For the text-containing cell, return its midpoint in [x, y] coordinate format. 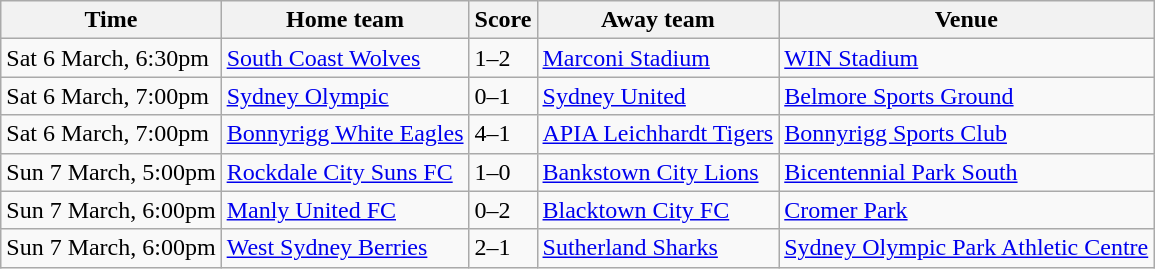
Bankstown City Lions [658, 172]
Blacktown City FC [658, 210]
Sydney Olympic Park Athletic Centre [966, 248]
South Coast Wolves [345, 58]
0–2 [503, 210]
APIA Leichhardt Tigers [658, 134]
WIN Stadium [966, 58]
Cromer Park [966, 210]
Time [111, 20]
Sutherland Sharks [658, 248]
West Sydney Berries [345, 248]
Away team [658, 20]
1–2 [503, 58]
Bonnyrigg White Eagles [345, 134]
Score [503, 20]
Bonnyrigg Sports Club [966, 134]
1–0 [503, 172]
Manly United FC [345, 210]
2–1 [503, 248]
Bicentennial Park South [966, 172]
0–1 [503, 96]
Rockdale City Suns FC [345, 172]
Sydney United [658, 96]
Belmore Sports Ground [966, 96]
Sun 7 March, 5:00pm [111, 172]
Home team [345, 20]
Sydney Olympic [345, 96]
Marconi Stadium [658, 58]
4–1 [503, 134]
Venue [966, 20]
Sat 6 March, 6:30pm [111, 58]
